From the cell containing the given text, extract its center point as [x, y] coordinate. 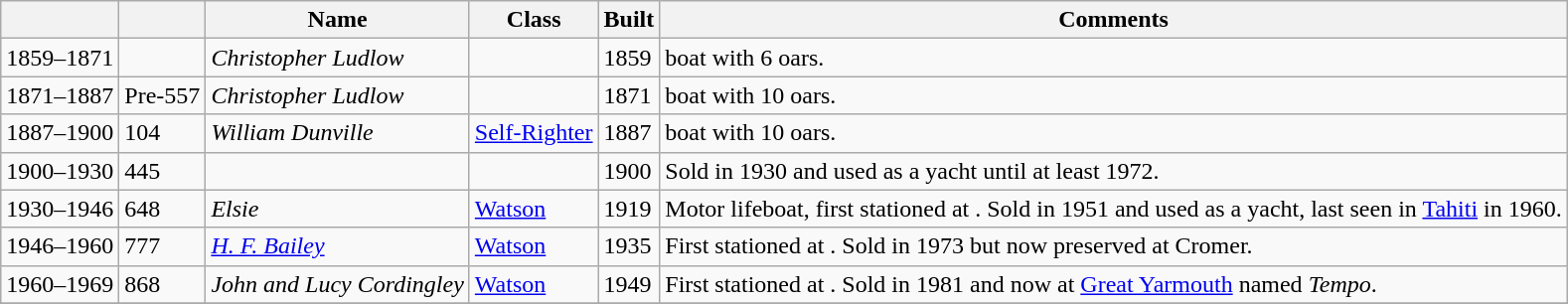
boat with 6 oars. [1113, 58]
John and Lucy Cordingley [338, 284]
H. F. Bailey [338, 246]
First stationed at . Sold in 1973 but now preserved at Cromer. [1113, 246]
1871 [629, 95]
Built [629, 20]
Elsie [338, 209]
1871–1887 [60, 95]
1887–1900 [60, 133]
William Dunville [338, 133]
1949 [629, 284]
104 [163, 133]
1900 [629, 171]
648 [163, 209]
Motor lifeboat, first stationed at . Sold in 1951 and used as a yacht, last seen in Tahiti in 1960. [1113, 209]
Name [338, 20]
1946–1960 [60, 246]
777 [163, 246]
1960–1969 [60, 284]
Comments [1113, 20]
868 [163, 284]
Sold in 1930 and used as a yacht until at least 1972. [1113, 171]
1859–1871 [60, 58]
Self-Righter [534, 133]
1935 [629, 246]
Pre-557 [163, 95]
1859 [629, 58]
1930–1946 [60, 209]
1900–1930 [60, 171]
1887 [629, 133]
1919 [629, 209]
Class [534, 20]
First stationed at . Sold in 1981 and now at Great Yarmouth named Tempo. [1113, 284]
445 [163, 171]
